Search for the cell housing the specified text and yield its [x, y] center coordinate. 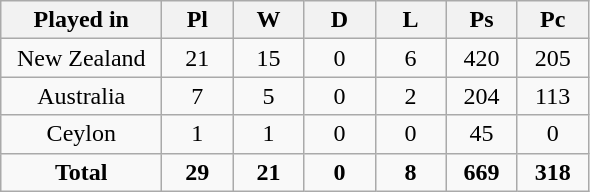
669 [482, 172]
113 [552, 96]
L [410, 20]
Ps [482, 20]
Pl [198, 20]
8 [410, 172]
5 [268, 96]
2 [410, 96]
6 [410, 58]
204 [482, 96]
45 [482, 134]
Pc [552, 20]
Australia [82, 96]
7 [198, 96]
420 [482, 58]
15 [268, 58]
Total [82, 172]
318 [552, 172]
29 [198, 172]
W [268, 20]
Ceylon [82, 134]
205 [552, 58]
D [340, 20]
Played in [82, 20]
New Zealand [82, 58]
